Determine the (X, Y) coordinate at the center of the cell enclosing the given text.  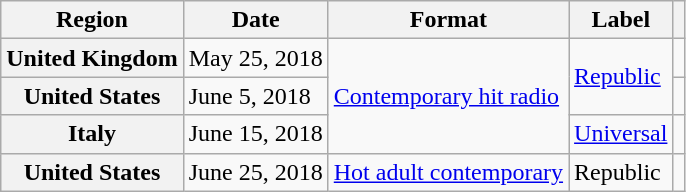
United Kingdom (92, 58)
Italy (92, 134)
Label (621, 20)
Region (92, 20)
June 25, 2018 (256, 172)
June 15, 2018 (256, 134)
Format (448, 20)
Contemporary hit radio (448, 96)
Date (256, 20)
Universal (621, 134)
June 5, 2018 (256, 96)
Hot adult contemporary (448, 172)
May 25, 2018 (256, 58)
